Find where the given text appears and provide that cell's center as [X, Y] coordinate. 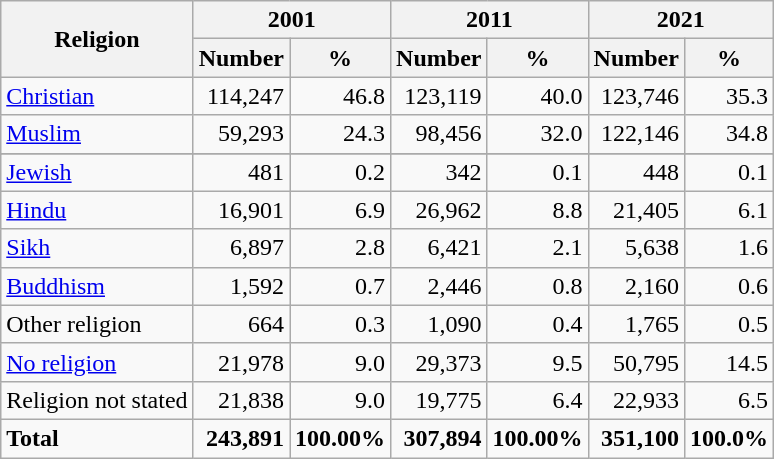
243,891 [241, 438]
24.3 [340, 134]
Total [97, 438]
8.8 [538, 210]
0.7 [340, 286]
Hindu [97, 210]
6,421 [439, 248]
34.8 [728, 134]
9.5 [538, 362]
0.2 [340, 172]
0.5 [728, 324]
100.0% [728, 438]
Religion [97, 39]
6.1 [728, 210]
2,446 [439, 286]
29,373 [439, 362]
0.6 [728, 286]
Other religion [97, 324]
1.6 [728, 248]
16,901 [241, 210]
2,160 [636, 286]
122,146 [636, 134]
21,405 [636, 210]
2021 [680, 20]
342 [439, 172]
2011 [490, 20]
Religion not stated [97, 400]
6.4 [538, 400]
1,765 [636, 324]
0.4 [538, 324]
21,838 [241, 400]
Jewish [97, 172]
123,119 [439, 96]
40.0 [538, 96]
1,090 [439, 324]
Christian [97, 96]
351,100 [636, 438]
59,293 [241, 134]
32.0 [538, 134]
2.1 [538, 248]
0.8 [538, 286]
664 [241, 324]
1,592 [241, 286]
22,933 [636, 400]
19,775 [439, 400]
5,638 [636, 248]
0.3 [340, 324]
2.8 [340, 248]
123,746 [636, 96]
Muslim [97, 134]
6,897 [241, 248]
35.3 [728, 96]
26,962 [439, 210]
448 [636, 172]
6.9 [340, 210]
46.8 [340, 96]
Buddhism [97, 286]
114,247 [241, 96]
No religion [97, 362]
98,456 [439, 134]
2001 [292, 20]
50,795 [636, 362]
Sikh [97, 248]
6.5 [728, 400]
481 [241, 172]
307,894 [439, 438]
14.5 [728, 362]
21,978 [241, 362]
